Return (x, y) of the center of cell containing provided text 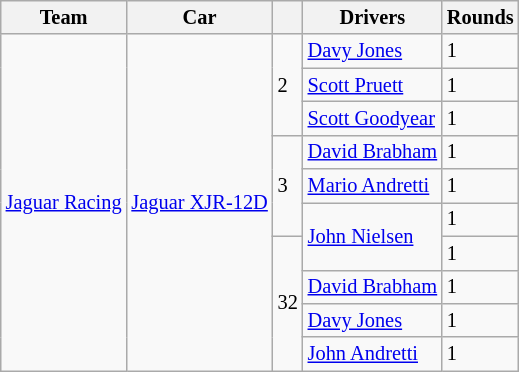
Drivers (372, 17)
3 (288, 186)
Scott Goodyear (372, 118)
John Andretti (372, 354)
2 (288, 84)
Rounds (480, 17)
Jaguar Racing (64, 202)
Jaguar XJR-12D (199, 202)
Mario Andretti (372, 186)
Team (64, 17)
Scott Pruett (372, 85)
32 (288, 304)
John Nielsen (372, 236)
Car (199, 17)
